Identify which cell holds the provided text, then report its [x, y] central coordinate. 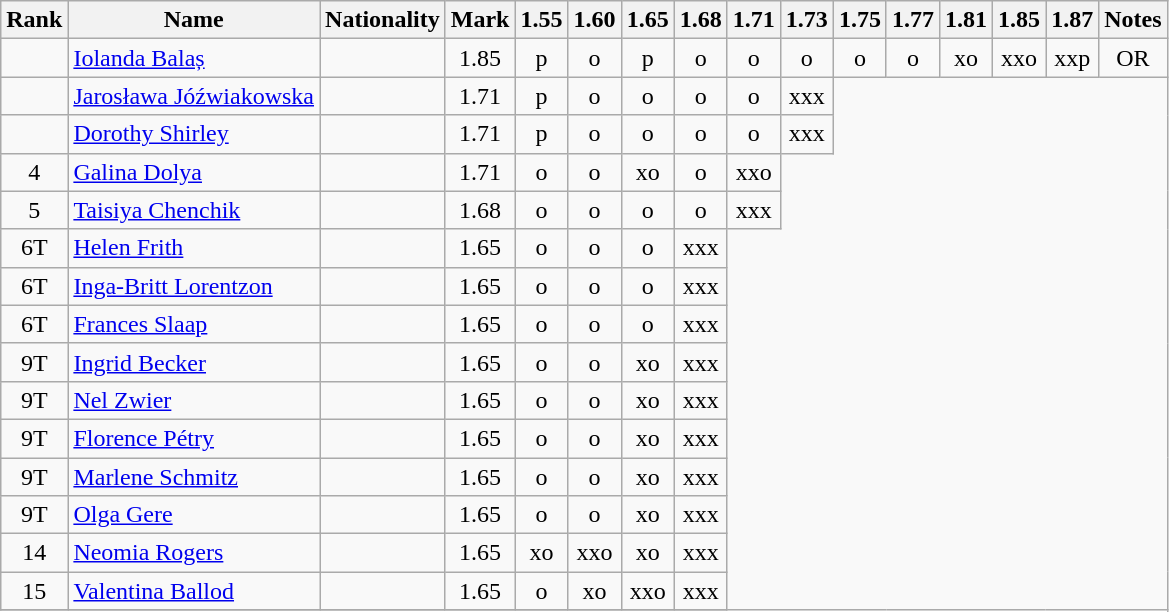
14 [34, 553]
5 [34, 210]
4 [34, 172]
Valentina Ballod [194, 591]
Taisiya Chenchik [194, 210]
1.60 [594, 20]
1.77 [912, 20]
Notes [1133, 20]
Name [194, 20]
Jarosława Jóźwiakowska [194, 96]
xxp [1072, 58]
OR [1133, 58]
15 [34, 591]
1.75 [860, 20]
Marlene Schmitz [194, 477]
Inga-Britt Lorentzon [194, 286]
Neomia Rogers [194, 553]
Rank [34, 20]
Florence Pétry [194, 438]
1.73 [806, 20]
Iolanda Balaș [194, 58]
Mark [480, 20]
Olga Gere [194, 515]
1.87 [1072, 20]
Galina Dolya [194, 172]
1.81 [966, 20]
Helen Frith [194, 248]
Frances Slaap [194, 324]
Ingrid Becker [194, 362]
Dorothy Shirley [194, 134]
Nel Zwier [194, 400]
1.55 [542, 20]
Nationality [383, 20]
